Capture the cell that displays the provided text and extract its (x, y) central coordinate. 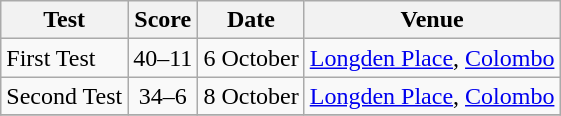
Second Test (64, 96)
Venue (432, 20)
Score (163, 20)
40–11 (163, 58)
Date (251, 20)
First Test (64, 58)
Test (64, 20)
34–6 (163, 96)
6 October (251, 58)
8 October (251, 96)
